Capture the cell that displays the provided text and extract its (x, y) central coordinate. 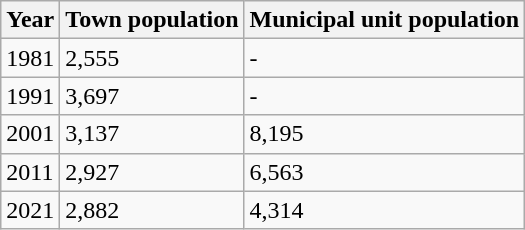
8,195 (384, 134)
2,555 (152, 58)
6,563 (384, 172)
Town population (152, 20)
2,882 (152, 210)
2001 (30, 134)
1981 (30, 58)
4,314 (384, 210)
Year (30, 20)
1991 (30, 96)
2011 (30, 172)
2,927 (152, 172)
3,697 (152, 96)
3,137 (152, 134)
Municipal unit population (384, 20)
2021 (30, 210)
